Pinpoint the cell where the given text exists, returning its (X, Y) midpoint coordinate. 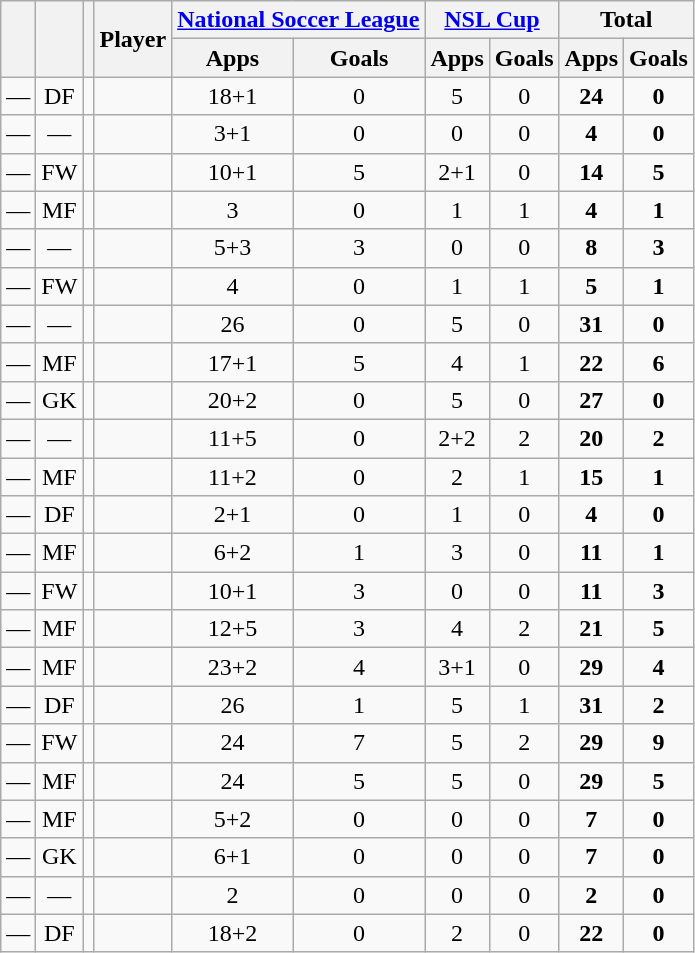
21 (591, 629)
6+1 (233, 857)
9 (659, 743)
8 (591, 248)
27 (591, 400)
5+3 (233, 248)
Player (133, 39)
18+1 (233, 96)
5+2 (233, 819)
NSL Cup (492, 20)
6 (659, 362)
National Soccer League (298, 20)
12+5 (233, 629)
14 (591, 172)
20 (591, 438)
11+2 (233, 477)
15 (591, 477)
18+2 (233, 933)
23+2 (233, 667)
17+1 (233, 362)
11+5 (233, 438)
2+2 (457, 438)
6+2 (233, 553)
20+2 (233, 400)
Total (626, 20)
